Identify which cell holds the provided text, then report its [X, Y] central coordinate. 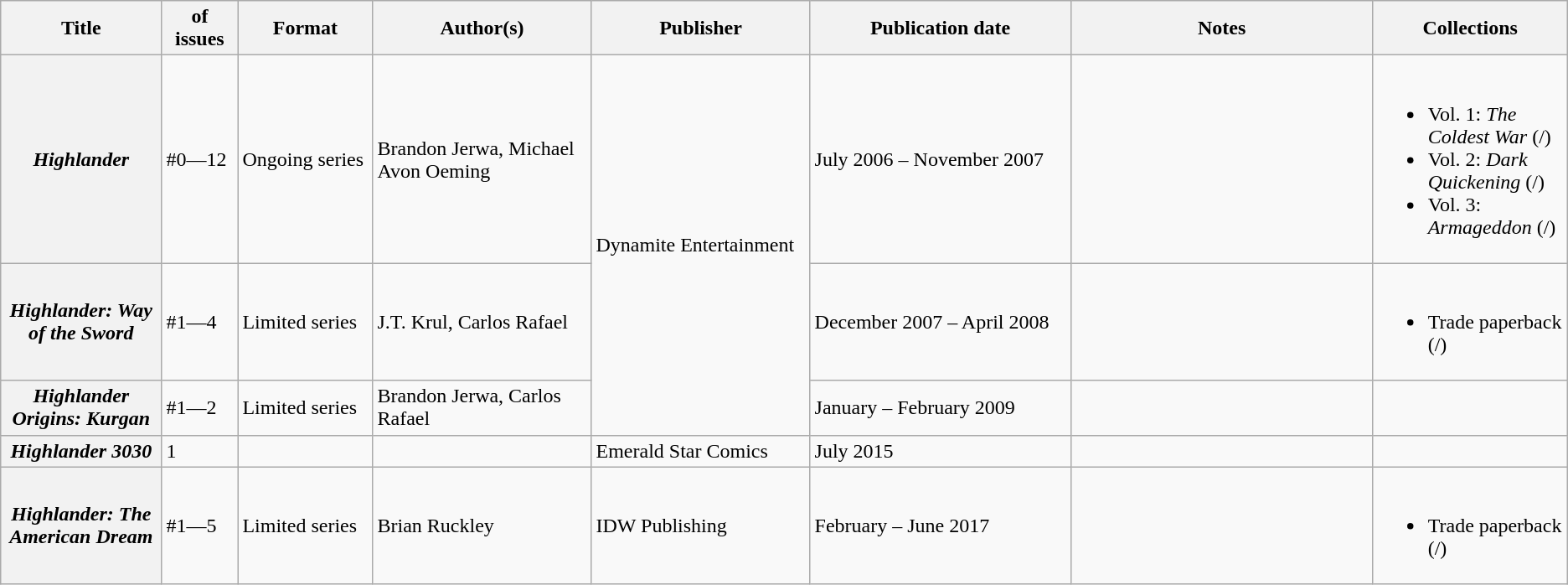
Author(s) [482, 28]
Format [305, 28]
J.T. Krul, Carlos Rafael [482, 322]
Emerald Star Comics [700, 451]
#0—12 [199, 159]
#1—2 [199, 407]
July 2006 – November 2007 [940, 159]
Dynamite Entertainment [700, 245]
July 2015 [940, 451]
#1—5 [199, 525]
February – June 2017 [940, 525]
Highlander: Way of the Sword [81, 322]
Title [81, 28]
December 2007 – April 2008 [940, 322]
Highlander [81, 159]
Highlander: The American Dream [81, 525]
Highlander Origins: Kurgan [81, 407]
Brandon Jerwa, Carlos Rafael [482, 407]
Collections [1470, 28]
Ongoing series [305, 159]
of issues [199, 28]
Notes [1221, 28]
Brandon Jerwa, Michael Avon Oeming [482, 159]
#1—4 [199, 322]
Vol. 1: The Coldest War (/)Vol. 2: Dark Quickening (/)Vol. 3: Armageddon (/) [1470, 159]
IDW Publishing [700, 525]
1 [199, 451]
Highlander 3030 [81, 451]
Publisher [700, 28]
Publication date [940, 28]
Brian Ruckley [482, 525]
January – February 2009 [940, 407]
